Extract the [x, y] coordinate from the center of the cell holding the provided text.  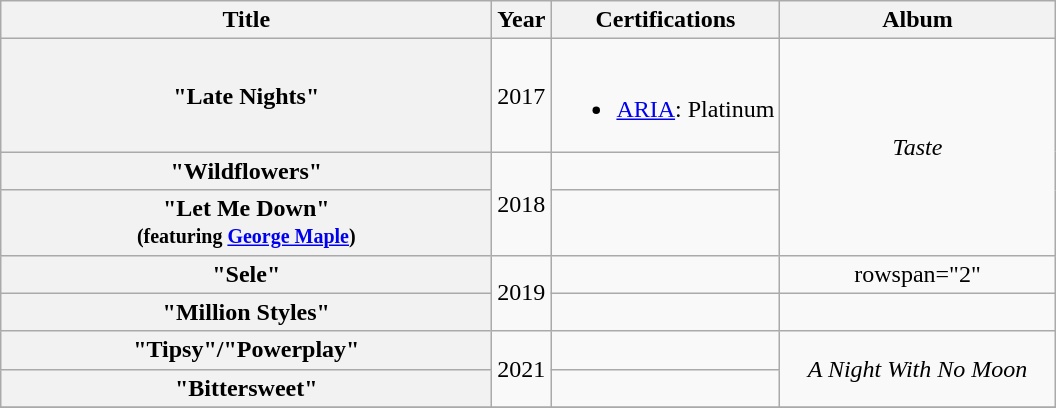
"Let Me Down"(featuring George Maple) [246, 222]
Certifications [666, 20]
2017 [522, 96]
2021 [522, 369]
"Late Nights" [246, 96]
"Wildflowers" [246, 171]
2019 [522, 293]
"Million Styles" [246, 312]
rowspan="2" [918, 274]
A Night With No Moon [918, 369]
Year [522, 20]
"Bittersweet" [246, 388]
Taste [918, 147]
2018 [522, 204]
Album [918, 20]
"Sele" [246, 274]
"Tipsy"/"Powerplay" [246, 350]
Title [246, 20]
ARIA: Platinum [666, 96]
